From the cell containing the given text, extract its center point as [X, Y] coordinate. 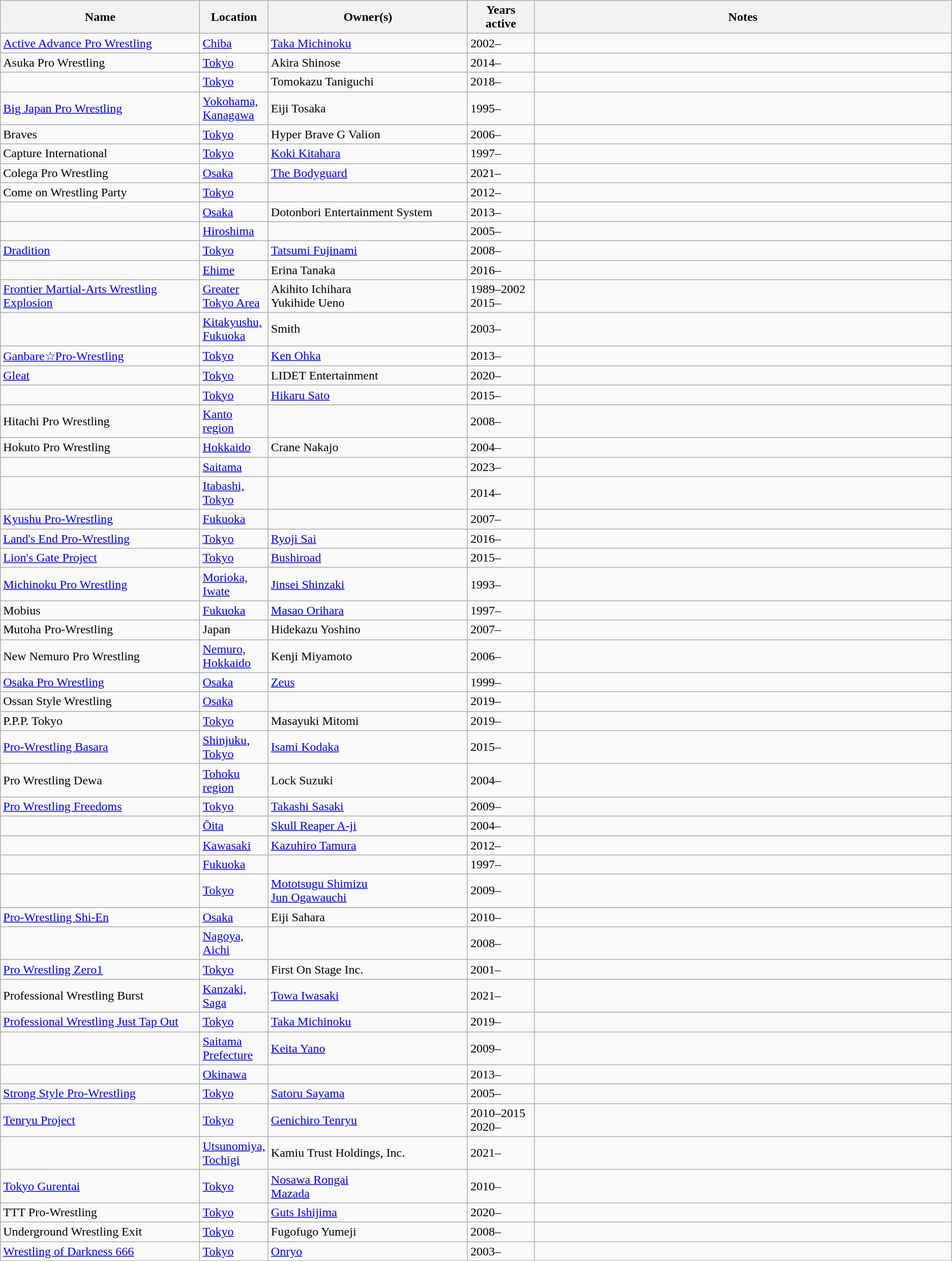
Tohoku region [234, 780]
Akira Shinose [368, 63]
P.P.P. Tokyo [100, 721]
Guts Ishijima [368, 1212]
Masayuki Mitomi [368, 721]
Ken Ohka [368, 356]
Kazuhiro Tamura [368, 845]
Pro-Wrestling Shi-En [100, 917]
Yokohama, Kanagawa [234, 108]
Saitama Prefecture [234, 1048]
Keita Yano [368, 1048]
Takashi Sasaki [368, 806]
Colega Pro Wrestling [100, 173]
Koki Kitahara [368, 154]
Braves [100, 134]
1995– [500, 108]
Towa Iwasaki [368, 996]
Ganbare☆Pro-Wrestling [100, 356]
Zeus [368, 682]
Ōita [234, 826]
Kyushu Pro-Wrestling [100, 519]
Kenji Miyamoto [368, 656]
Mototsugu ShimizuJun Ogawauchi [368, 891]
Akihito IchiharaYukihide Ueno [368, 296]
Active Advance Pro Wrestling [100, 43]
Genichiro Tenryu [368, 1120]
LIDET Entertainment [368, 375]
Hidekazu Yoshino [368, 630]
Bushiroad [368, 558]
Satoru Sayama [368, 1094]
Frontier Martial-Arts Wrestling Explosion [100, 296]
1993– [500, 584]
Ryoji Sai [368, 539]
Tenryu Project [100, 1120]
Lion's Gate Project [100, 558]
Strong Style Pro-Wrestling [100, 1094]
Gleat [100, 375]
Masao Orihara [368, 610]
2002– [500, 43]
Dotonbori Entertainment System [368, 212]
Pro Wrestling Zero1 [100, 970]
2001– [500, 970]
Pro Wrestling Dewa [100, 780]
TTT Pro-Wrestling [100, 1212]
Notes [742, 17]
Morioka, Iwate [234, 584]
Japan [234, 630]
Kamiu Trust Holdings, Inc. [368, 1153]
Ehime [234, 270]
Onryo [368, 1251]
Mutoha Pro-Wrestling [100, 630]
Utsunomiya, Tochigi [234, 1153]
Owner(s) [368, 17]
2010–2015 2020– [500, 1120]
Ossan Style Wrestling [100, 701]
Greater Tokyo Area [234, 296]
Wrestling of Darkness 666 [100, 1251]
Location [234, 17]
Okinawa [234, 1074]
Eiji Tosaka [368, 108]
The Bodyguard [368, 173]
Erina Tanaka [368, 270]
Skull Reaper A-ji [368, 826]
Kitakyushu, Fukuoka [234, 330]
Nagoya, Aichi [234, 943]
2023– [500, 466]
Hokuto Pro Wrestling [100, 447]
2018– [500, 82]
1999– [500, 682]
Professional Wrestling Burst [100, 996]
Shinjuku, Tokyo [234, 747]
Lock Suzuki [368, 780]
Come on Wrestling Party [100, 192]
New Nemuro Pro Wrestling [100, 656]
First On Stage Inc. [368, 970]
1989–20022015– [500, 296]
Dradition [100, 250]
Isami Kodaka [368, 747]
Name [100, 17]
Tatsumi Fujinami [368, 250]
Asuka Pro Wrestling [100, 63]
Kanto region [234, 421]
Kawasaki [234, 845]
Underground Wrestling Exit [100, 1231]
Itabashi, Tokyo [234, 493]
Smith [368, 330]
Hiroshima [234, 231]
Pro-Wrestling Basara [100, 747]
Hikaru Sato [368, 395]
Professional Wrestling Just Tap Out [100, 1022]
Jinsei Shinzaki [368, 584]
Years active [500, 17]
Nemuro, Hokkaido [234, 656]
Tomokazu Taniguchi [368, 82]
Hitachi Pro Wrestling [100, 421]
Land's End Pro-Wrestling [100, 539]
Hyper Brave G Valion [368, 134]
Tokyo Gurentai [100, 1186]
Fugofugo Yumeji [368, 1231]
Saitama [234, 466]
Hokkaido [234, 447]
Crane Nakajo [368, 447]
Michinoku Pro Wrestling [100, 584]
Eiji Sahara [368, 917]
Osaka Pro Wrestling [100, 682]
Big Japan Pro Wrestling [100, 108]
Chiba [234, 43]
Nosawa RongaiMazada [368, 1186]
Mobius [100, 610]
Capture International [100, 154]
Kanzaki, Saga [234, 996]
Pro Wrestling Freedoms [100, 806]
